Output the (x, y) coordinate of the center of the cell containing the given text.  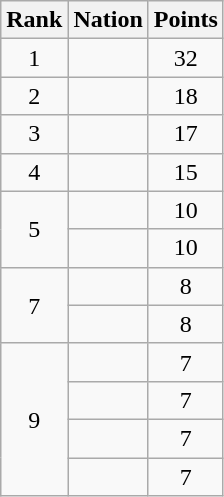
32 (186, 58)
5 (34, 229)
Points (186, 20)
15 (186, 172)
3 (34, 134)
2 (34, 96)
18 (186, 96)
Rank (34, 20)
Nation (108, 20)
9 (34, 419)
4 (34, 172)
17 (186, 134)
1 (34, 58)
